Determine the [X, Y] coordinate at the center of the cell enclosing the given text.  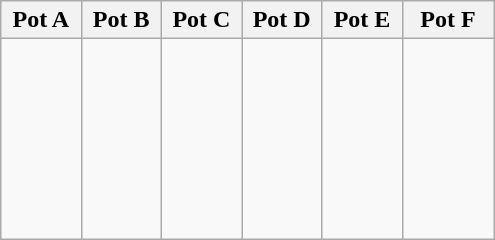
Pot D [282, 20]
Pot A [41, 20]
Pot C [201, 20]
Pot F [448, 20]
Pot E [362, 20]
Pot B [121, 20]
